Capture the cell that displays the provided text and extract its [X, Y] central coordinate. 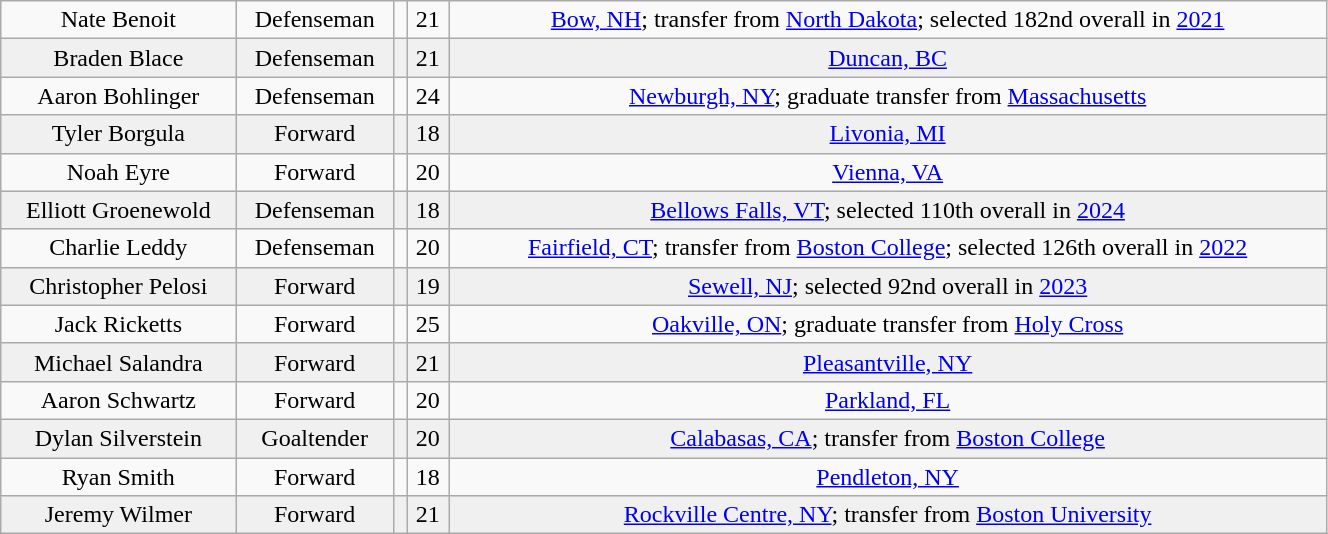
Duncan, BC [888, 58]
Aaron Schwartz [118, 400]
Parkland, FL [888, 400]
Oakville, ON; graduate transfer from Holy Cross [888, 324]
Sewell, NJ; selected 92nd overall in 2023 [888, 286]
Pleasantville, NY [888, 362]
Noah Eyre [118, 172]
Dylan Silverstein [118, 438]
Ryan Smith [118, 477]
25 [428, 324]
Jeremy Wilmer [118, 515]
Charlie Leddy [118, 248]
Braden Blace [118, 58]
Calabasas, CA; transfer from Boston College [888, 438]
24 [428, 96]
Newburgh, NY; graduate transfer from Massachusetts [888, 96]
Christopher Pelosi [118, 286]
Vienna, VA [888, 172]
Tyler Borgula [118, 134]
19 [428, 286]
Pendleton, NY [888, 477]
Jack Ricketts [118, 324]
Nate Benoit [118, 20]
Fairfield, CT; transfer from Boston College; selected 126th overall in 2022 [888, 248]
Bow, NH; transfer from North Dakota; selected 182nd overall in 2021 [888, 20]
Michael Salandra [118, 362]
Bellows Falls, VT; selected 110th overall in 2024 [888, 210]
Rockville Centre, NY; transfer from Boston University [888, 515]
Goaltender [314, 438]
Livonia, MI [888, 134]
Aaron Bohlinger [118, 96]
Elliott Groenewold [118, 210]
